Find where the given text appears and provide that cell's center as [X, Y] coordinate. 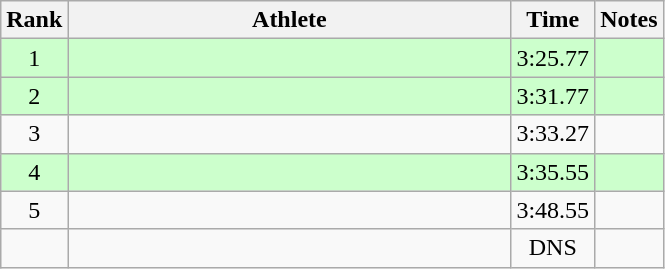
Time [553, 20]
3 [34, 134]
1 [34, 58]
3:25.77 [553, 58]
DNS [553, 248]
Notes [629, 20]
3:48.55 [553, 210]
Rank [34, 20]
2 [34, 96]
Athlete [290, 20]
4 [34, 172]
3:33.27 [553, 134]
5 [34, 210]
3:35.55 [553, 172]
3:31.77 [553, 96]
